Determine the (X, Y) coordinate at the center of the cell enclosing the given text.  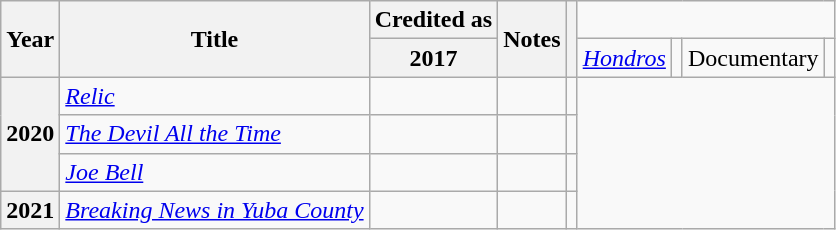
Documentary (753, 58)
2020 (30, 134)
2017 (434, 58)
Notes (532, 39)
Hondros (624, 58)
Joe Bell (214, 172)
Year (30, 39)
2021 (30, 210)
Breaking News in Yuba County (214, 210)
Relic (214, 96)
Credited as (434, 20)
Title (214, 39)
The Devil All the Time (214, 134)
